Search for the cell housing the specified text and yield its (X, Y) center coordinate. 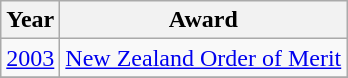
Award (204, 20)
Year (30, 20)
2003 (30, 58)
New Zealand Order of Merit (204, 58)
